Capture the cell that displays the provided text and extract its (x, y) central coordinate. 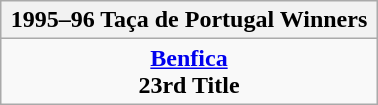
Benfica23rd Title (189, 72)
1995–96 Taça de Portugal Winners (189, 20)
